Output the (X, Y) coordinate of the center of the cell containing the given text.  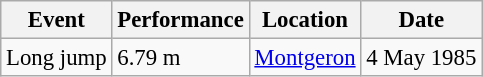
Long jump (56, 58)
Event (56, 20)
Montgeron (305, 58)
Performance (180, 20)
Date (422, 20)
6.79 m (180, 58)
Location (305, 20)
4 May 1985 (422, 58)
